Identify which cell holds the provided text, then report its [x, y] central coordinate. 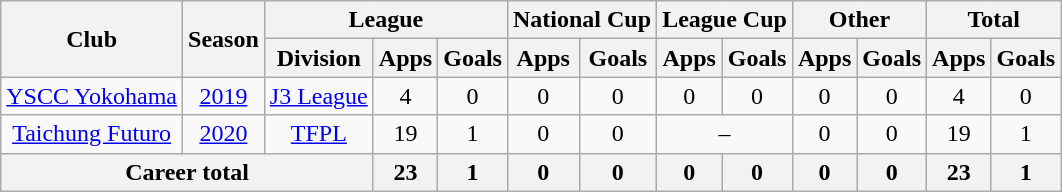
National Cup [582, 20]
TFPL [318, 134]
Other [859, 20]
Season [224, 39]
League [386, 20]
League Cup [725, 20]
YSCC Yokohama [92, 96]
J3 League [318, 96]
Club [92, 39]
2019 [224, 96]
Division [318, 58]
Taichung Futuro [92, 134]
Career total [188, 172]
2020 [224, 134]
Total [994, 20]
– [725, 134]
